Locate the cell with the specified text and output its (x, y) center coordinate. 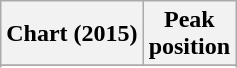
Peakposition (189, 34)
Chart (2015) (72, 34)
